Capture the cell that displays the provided text and extract its (x, y) central coordinate. 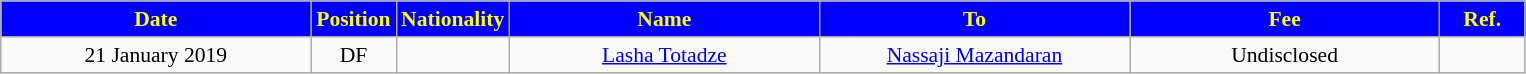
Undisclosed (1285, 55)
Fee (1285, 19)
DF (354, 55)
Nationality (452, 19)
Nassaji Mazandaran (974, 55)
Lasha Totadze (664, 55)
Name (664, 19)
21 January 2019 (156, 55)
Date (156, 19)
Position (354, 19)
To (974, 19)
Ref. (1482, 19)
